Return the [X, Y] coordinate for the center point of the cell that contains the specified text.  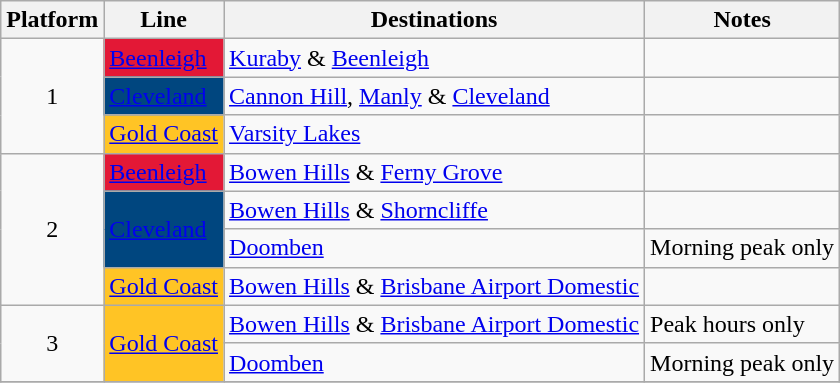
Destinations [434, 20]
1 [52, 96]
Platform [52, 20]
Kuraby & Beenleigh [434, 58]
Peak hours only [742, 324]
Bowen Hills & Shorncliffe [434, 210]
Notes [742, 20]
Line [164, 20]
Cannon Hill, Manly & Cleveland [434, 96]
Varsity Lakes [434, 134]
2 [52, 229]
Bowen Hills & Ferny Grove [434, 172]
3 [52, 343]
